Identify which cell holds the provided text, then report its [x, y] central coordinate. 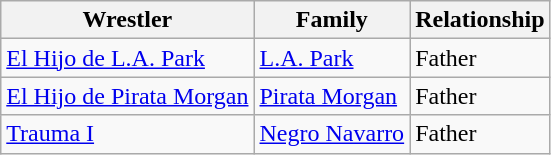
El Hijo de L.A. Park [128, 58]
Wrestler [128, 20]
L.A. Park [332, 58]
Relationship [480, 20]
Family [332, 20]
Pirata Morgan [332, 96]
Negro Navarro [332, 134]
El Hijo de Pirata Morgan [128, 96]
Trauma I [128, 134]
